Identify which cell holds the provided text, then report its [x, y] central coordinate. 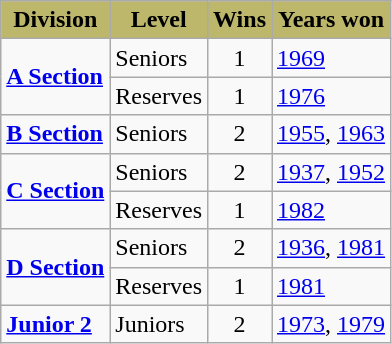
B Section [56, 134]
1981 [332, 286]
Junior 2 [56, 324]
A Section [56, 77]
C Section [56, 191]
Wins [240, 20]
1937, 1952 [332, 172]
Juniors [159, 324]
1936, 1981 [332, 248]
1973, 1979 [332, 324]
D Section [56, 267]
1982 [332, 210]
Division [56, 20]
Level [159, 20]
1976 [332, 96]
1955, 1963 [332, 134]
Years won [332, 20]
1969 [332, 58]
